Locate the cell with the specified text and output its (X, Y) center coordinate. 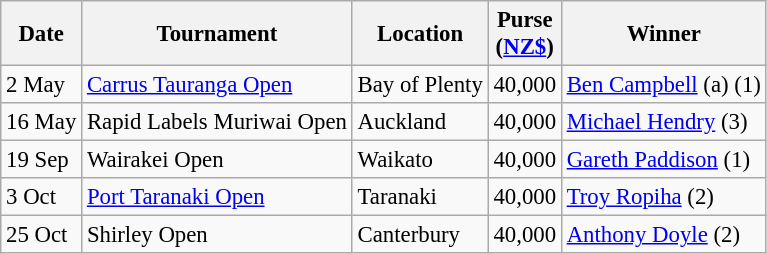
Gareth Paddison (1) (664, 160)
25 Oct (42, 235)
2 May (42, 85)
Auckland (420, 122)
Ben Campbell (a) (1) (664, 85)
3 Oct (42, 197)
Bay of Plenty (420, 85)
Shirley Open (218, 235)
Wairakei Open (218, 160)
Tournament (218, 34)
Date (42, 34)
19 Sep (42, 160)
Rapid Labels Muriwai Open (218, 122)
Taranaki (420, 197)
Anthony Doyle (2) (664, 235)
Winner (664, 34)
Canterbury (420, 235)
Location (420, 34)
Michael Hendry (3) (664, 122)
Carrus Tauranga Open (218, 85)
16 May (42, 122)
Troy Ropiha (2) (664, 197)
Port Taranaki Open (218, 197)
Purse(NZ$) (524, 34)
Waikato (420, 160)
